Scan for the cell matching the given text and deliver its (x, y) coordinate at center. 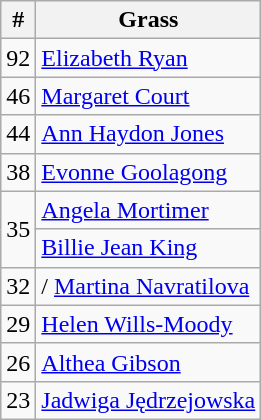
Althea Gibson (148, 362)
Ann Haydon Jones (148, 134)
Margaret Court (148, 96)
Elizabeth Ryan (148, 58)
Angela Mortimer (148, 210)
29 (18, 324)
32 (18, 286)
38 (18, 172)
Jadwiga Jędrzejowska (148, 400)
# (18, 20)
92 (18, 58)
Grass (148, 20)
46 (18, 96)
Helen Wills-Moody (148, 324)
Billie Jean King (148, 248)
23 (18, 400)
35 (18, 229)
26 (18, 362)
44 (18, 134)
/ Martina Navratilova (148, 286)
Evonne Goolagong (148, 172)
